Find where the given text appears and provide that cell's center as (x, y) coordinate. 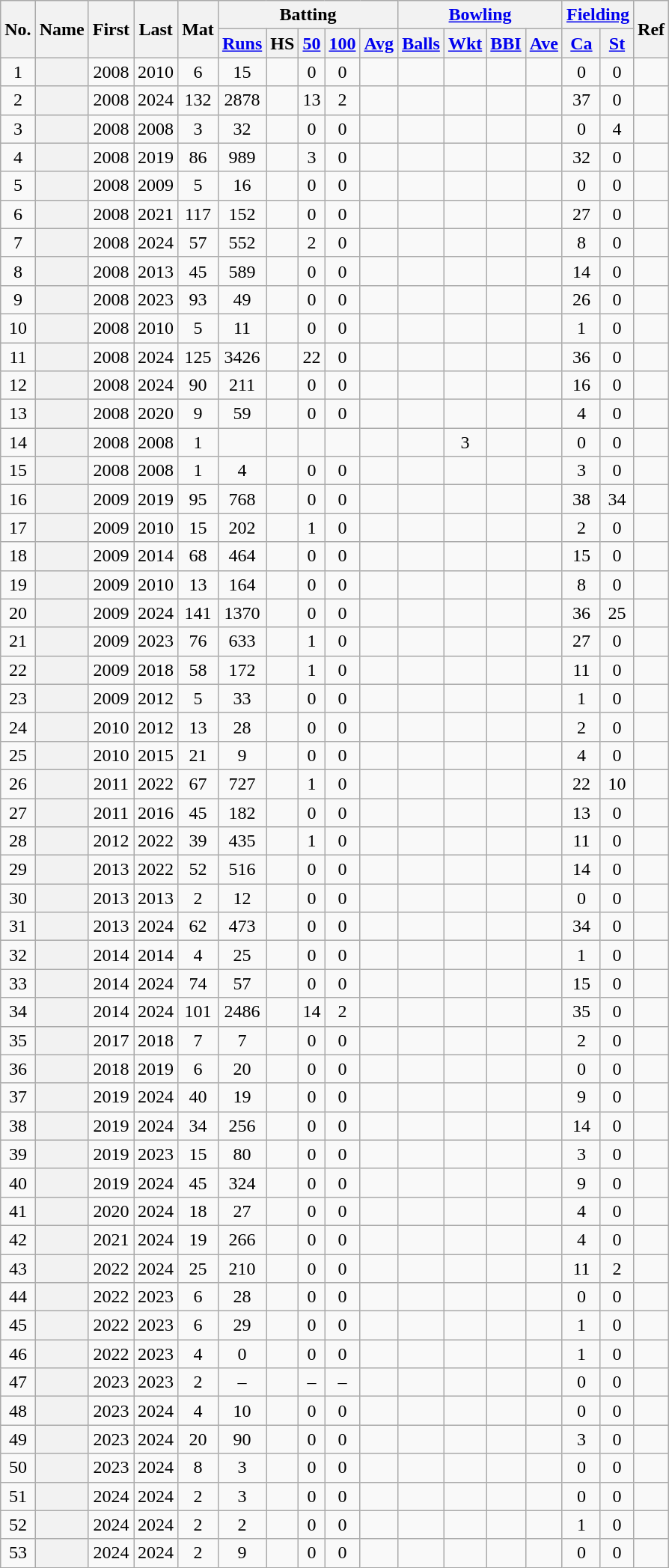
2017 (111, 1040)
68 (198, 556)
31 (18, 927)
989 (242, 157)
BBI (506, 43)
Ave (543, 43)
St (617, 43)
164 (242, 585)
51 (18, 1496)
516 (242, 870)
125 (198, 357)
210 (242, 1269)
93 (198, 299)
24 (18, 727)
473 (242, 927)
464 (242, 556)
2878 (242, 100)
67 (198, 784)
48 (18, 1411)
633 (242, 641)
266 (242, 1239)
435 (242, 841)
101 (198, 1012)
117 (198, 214)
Last (156, 29)
Wkt (465, 43)
30 (18, 898)
768 (242, 499)
42 (18, 1239)
Batting (308, 15)
Fielding (597, 15)
74 (198, 983)
47 (18, 1382)
3426 (242, 357)
324 (242, 1183)
132 (198, 100)
86 (198, 157)
2015 (156, 755)
58 (198, 670)
95 (198, 499)
44 (18, 1297)
23 (18, 698)
202 (242, 528)
Bowling (480, 15)
2486 (242, 1012)
59 (242, 414)
256 (242, 1126)
Avg (379, 43)
2016 (156, 812)
Balls (421, 43)
53 (18, 1553)
100 (343, 43)
Ref (651, 29)
Runs (242, 43)
589 (242, 271)
41 (18, 1211)
152 (242, 214)
211 (242, 385)
Mat (198, 29)
46 (18, 1354)
62 (198, 927)
172 (242, 670)
HS (283, 43)
Name (61, 29)
141 (198, 613)
17 (18, 528)
43 (18, 1269)
1370 (242, 613)
552 (242, 242)
No. (18, 29)
80 (242, 1154)
Ca (581, 43)
First (111, 29)
182 (242, 812)
76 (198, 641)
727 (242, 784)
